Determine the [X, Y] coordinate at the center of the cell enclosing the given text.  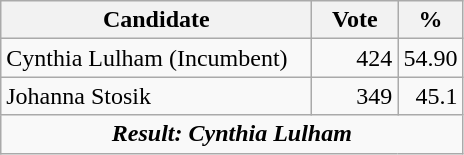
Vote [355, 20]
Cynthia Lulham (Incumbent) [156, 58]
% [430, 20]
Johanna Stosik [156, 96]
Result: Cynthia Lulham [232, 134]
Candidate [156, 20]
424 [355, 58]
54.90 [430, 58]
349 [355, 96]
45.1 [430, 96]
